Pinpoint the cell where the given text exists, returning its (x, y) midpoint coordinate. 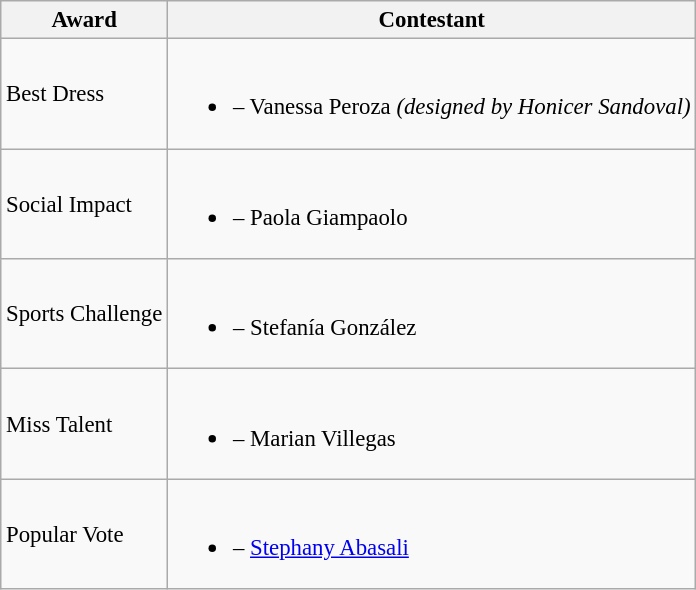
Contestant (432, 20)
– Stephany Abasali (432, 534)
Popular Vote (84, 534)
Sports Challenge (84, 314)
– Marian Villegas (432, 424)
Social Impact (84, 204)
Miss Talent (84, 424)
– Vanessa Peroza (designed by Honicer Sandoval) (432, 94)
– Paola Giampaolo (432, 204)
– Stefanía González (432, 314)
Award (84, 20)
Best Dress (84, 94)
